Return the [X, Y] coordinate for the center point of the cell that contains the specified text.  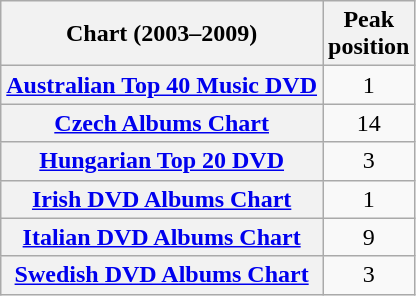
Australian Top 40 Music DVD [162, 85]
Peakposition [369, 34]
9 [369, 237]
Irish DVD Albums Chart [162, 199]
Hungarian Top 20 DVD [162, 161]
Chart (2003–2009) [162, 34]
14 [369, 123]
Czech Albums Chart [162, 123]
Swedish DVD Albums Chart [162, 275]
Italian DVD Albums Chart [162, 237]
